Provide the (X, Y) coordinate of the cell's center where the given text is located.  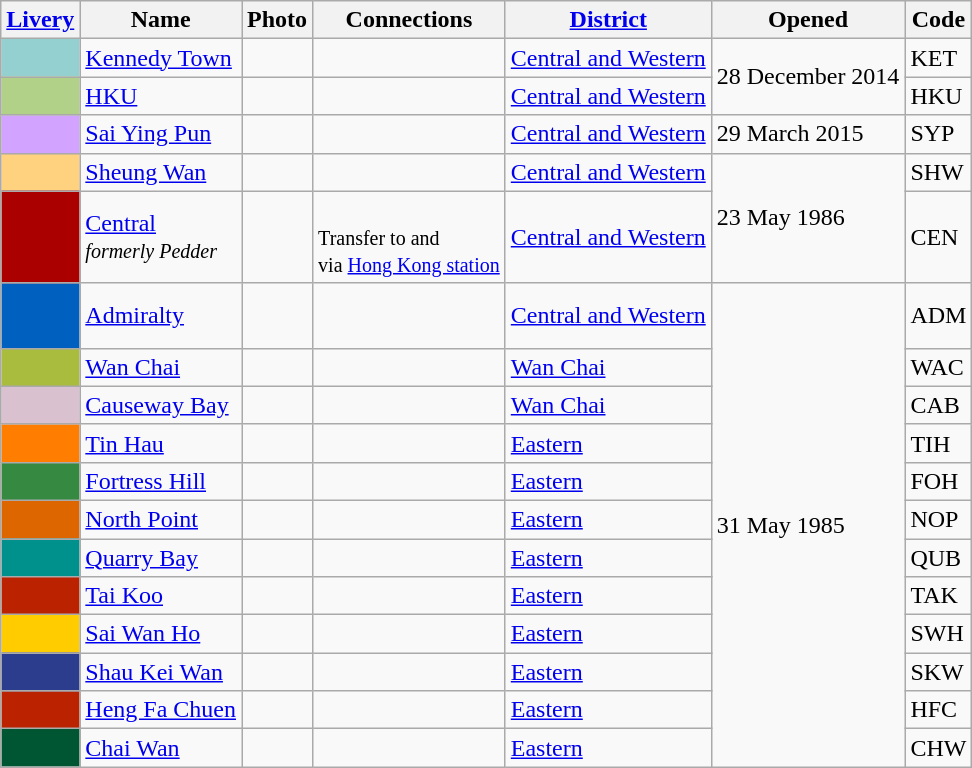
28 December 2014 (808, 77)
Sai Ying Pun (161, 134)
Code (938, 20)
Transfer to and via Hong Kong station (410, 237)
CHW (938, 748)
23 May 1986 (808, 218)
North Point (161, 519)
WAC (938, 367)
Photo (278, 20)
Sheung Wan (161, 172)
Connections (410, 20)
Shau Kei Wan (161, 672)
31 May 1985 (808, 525)
NOP (938, 519)
Sai Wan Ho (161, 634)
TAK (938, 596)
SKW (938, 672)
SYP (938, 134)
QUB (938, 557)
Quarry Bay (161, 557)
FOH (938, 481)
Causeway Bay (161, 405)
KET (938, 58)
SWH (938, 634)
Fortress Hill (161, 481)
HFC (938, 710)
CAB (938, 405)
Livery (40, 20)
ADM (938, 316)
Kennedy Town (161, 58)
Admiralty (161, 316)
District (608, 20)
Tin Hau (161, 443)
TIH (938, 443)
Tai Koo (161, 596)
SHW (938, 172)
CEN (938, 237)
Heng Fa Chuen (161, 710)
29 March 2015 (808, 134)
Opened (808, 20)
Name (161, 20)
Chai Wan (161, 748)
Centralformerly Pedder (161, 237)
